Extract the (x, y) coordinate from the center of the cell holding the provided text.  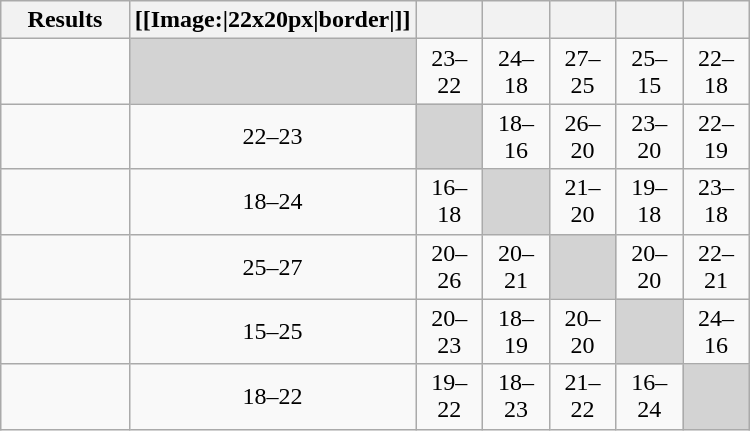
18–22 (272, 396)
23–20 (650, 136)
25–15 (650, 72)
19–18 (650, 202)
27–25 (582, 72)
18–24 (272, 202)
16–24 (650, 396)
23–18 (716, 202)
21–22 (582, 396)
21–20 (582, 202)
20–21 (516, 266)
24–16 (716, 332)
22–23 (272, 136)
19–22 (450, 396)
22–18 (716, 72)
[[Image:|22x20px|border|]] (272, 20)
23–22 (450, 72)
25–27 (272, 266)
26–20 (582, 136)
16–18 (450, 202)
Results (65, 20)
20–23 (450, 332)
20–26 (450, 266)
18–19 (516, 332)
18–23 (516, 396)
22–19 (716, 136)
15–25 (272, 332)
24–18 (516, 72)
22–21 (716, 266)
18–16 (516, 136)
